Extract the [X, Y] coordinate from the center of the cell holding the provided text.  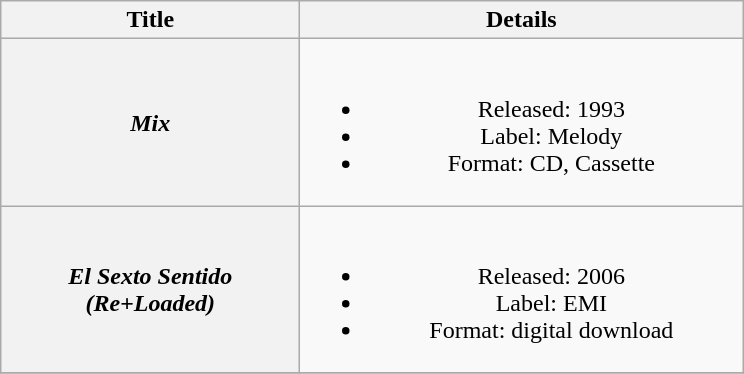
Title [150, 20]
El Sexto Sentido (Re+Loaded) [150, 290]
Mix [150, 122]
Released: 1993Label: MelodyFormat: CD, Cassette [522, 122]
Released: 2006Label: EMIFormat: digital download [522, 290]
Details [522, 20]
